Detect which cell encompasses the target text, then output its (x, y) center coordinate. 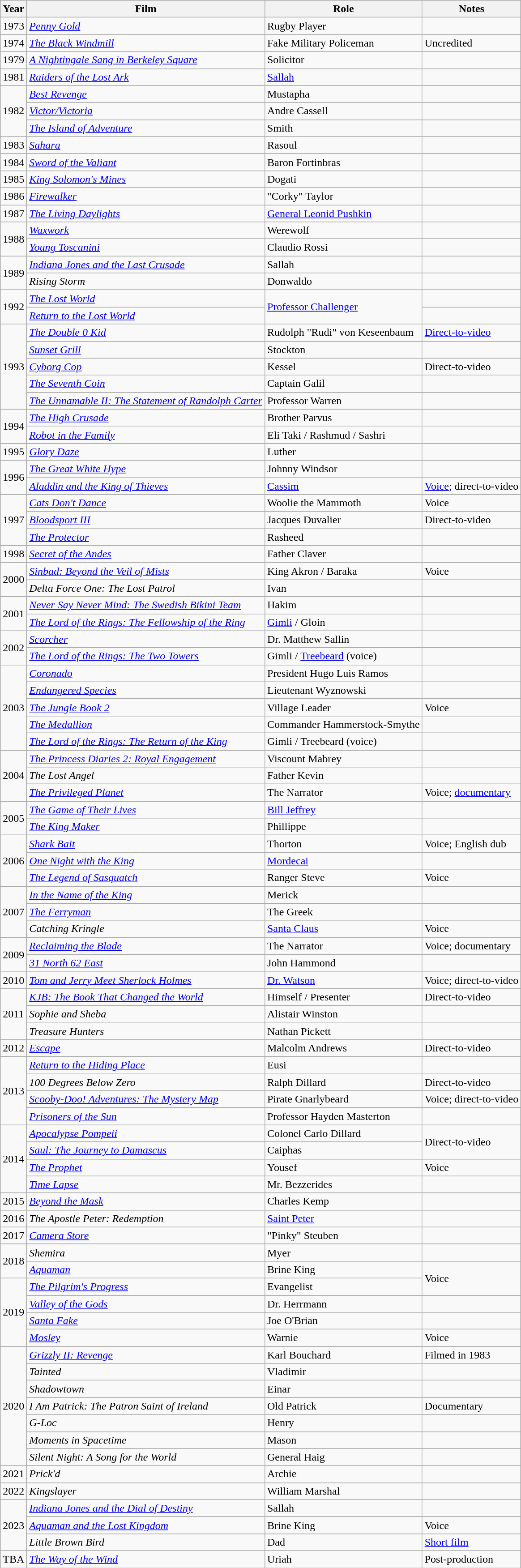
The Pilgrim's Progress (146, 1286)
1982 (13, 111)
Dogati (343, 179)
Young Toscanini (146, 248)
Kingslayer (146, 1491)
Einar (343, 1389)
Apocalypse Pompeii (146, 1133)
The Jungle Book 2 (146, 707)
Dr. Matthew Sallin (343, 639)
Firewalker (146, 196)
Uriah (343, 1559)
Tom and Jerry Meet Sherlock Holmes (146, 980)
Jacques Duvalier (343, 520)
Film (146, 9)
Grizzly II: Revenge (146, 1355)
Woolie the Mammoth (343, 503)
2016 (13, 1218)
Professor Warren (343, 401)
1988 (13, 239)
2009 (13, 954)
Shemira (146, 1252)
In the Name of the King (146, 895)
Ranger Steve (343, 878)
Valley of the Gods (146, 1304)
Nathan Pickett (343, 1031)
Endangered Species (146, 690)
Luther (343, 452)
Year (13, 9)
2020 (13, 1406)
Hakim (343, 605)
Professor Challenger (343, 307)
Fake Military Policeman (343, 43)
Werewolf (343, 231)
Shadowtown (146, 1389)
Father Claver (343, 554)
John Hammond (343, 963)
"Pinky" Steuben (343, 1235)
2001 (13, 614)
Scooby-Doo! Adventures: The Mystery Map (146, 1099)
Charles Kemp (343, 1201)
Dr. Herrmann (343, 1304)
2011 (13, 1014)
I Am Patrick: The Patron Saint of Ireland (146, 1406)
Village Leader (343, 707)
Never Say Never Mind: The Swedish Bikini Team (146, 605)
Kessel (343, 367)
1979 (13, 60)
2018 (13, 1261)
Stockton (343, 350)
Merick (343, 895)
2022 (13, 1491)
Filmed in 1983 (472, 1355)
1998 (13, 554)
2017 (13, 1235)
Rudolph "Rudi" von Keseenbaum (343, 333)
Moments in Spacetime (146, 1440)
1996 (13, 477)
2023 (13, 1525)
Mustapha (343, 94)
Thorton (343, 844)
Ralph Dillard (343, 1082)
Bill Jeffrey (343, 810)
2002 (13, 648)
Escape (146, 1048)
Scorcher (146, 639)
Solicitor (343, 60)
Saul: The Journey to Damascus (146, 1150)
Myer (343, 1252)
The Greek (343, 912)
Cats Don't Dance (146, 503)
1989 (13, 273)
A Nightingale Sang in Berkeley Square (146, 60)
The Great White Hype (146, 469)
Colonel Carlo Dillard (343, 1133)
TBA (13, 1559)
Donwaldo (343, 282)
2014 (13, 1159)
Cyborg Cop (146, 367)
Alistair Winston (343, 1014)
2013 (13, 1091)
Catching Kringle (146, 929)
1981 (13, 77)
Mordecai (343, 861)
King Solomon's Mines (146, 179)
2021 (13, 1474)
Prisoners of the Sun (146, 1116)
Rugby Player (343, 26)
The Ferryman (146, 912)
Evangelist (343, 1286)
Cassim (343, 486)
Role (343, 9)
1987 (13, 214)
Coronado (146, 673)
Return to the Hiding Place (146, 1065)
The High Crusade (146, 418)
Documentary (472, 1406)
Voice; English dub (472, 844)
Post-production (472, 1559)
Glory Daze (146, 452)
Yousef (343, 1167)
Eli Taki / Rashmud / Sashri (343, 435)
Brother Parvus (343, 418)
2004 (13, 776)
The Unnamable II: The Statement of Randolph Carter (146, 401)
The Lord of the Rings: The Fellowship of the Ring (146, 622)
Uncredited (472, 43)
Sophie and Sheba (146, 1014)
Caiphas (343, 1150)
The Seventh Coin (146, 384)
Tainted (146, 1372)
Aquaman and the Lost Kingdom (146, 1525)
Commander Hammerstock-Smythe (343, 724)
The Privileged Planet (146, 793)
2006 (13, 861)
Raiders of the Lost Ark (146, 77)
Treasure Hunters (146, 1031)
Old Patrick (343, 1406)
Joe O'Brian (343, 1321)
The Prophet (146, 1167)
Smith (343, 128)
Best Revenge (146, 94)
The Lord of the Rings: The Two Towers (146, 656)
Malcolm Andrews (343, 1048)
President Hugo Luis Ramos (343, 673)
Sunset Grill (146, 350)
Gimli / Gloin (343, 622)
The Island of Adventure (146, 128)
2019 (13, 1312)
The Way of the Wind (146, 1559)
1974 (13, 43)
Notes (472, 9)
1995 (13, 452)
Captain Galil (343, 384)
2007 (13, 912)
Mason (343, 1440)
Saint Peter (343, 1218)
Vladimir (343, 1372)
2005 (13, 818)
The Living Daylights (146, 214)
Claudio Rossi (343, 248)
Lieutenant Wyznowski (343, 690)
One Night with the King (146, 861)
1994 (13, 426)
Reclaiming the Blade (146, 946)
Secret of the Andes (146, 554)
Rasheed (343, 537)
General Haig (343, 1457)
Short film (472, 1542)
King Akron / Baraka (343, 571)
1985 (13, 179)
1993 (13, 367)
General Leonid Pushkin (343, 214)
Indiana Jones and the Dial of Destiny (146, 1508)
Santa Claus (343, 929)
Bloodsport III (146, 520)
Shark Bait (146, 844)
Rising Storm (146, 282)
Victor/Victoria (146, 111)
Himself / Presenter (343, 997)
Camera Store (146, 1235)
Warnie (343, 1338)
Sword of the Valiant (146, 162)
Father Kevin (343, 776)
The Black Windmill (146, 43)
Pirate Gnarlybeard (343, 1099)
Time Lapse (146, 1184)
"Corky" Taylor (343, 196)
Santa Fake (146, 1321)
Waxwork (146, 231)
Sinbad: Beyond the Veil of Mists (146, 571)
Little Brown Bird (146, 1542)
1986 (13, 196)
100 Degrees Below Zero (146, 1082)
2000 (13, 580)
2012 (13, 1048)
The Legend of Sasquatch (146, 878)
The Protector (146, 537)
Johnny Windsor (343, 469)
The Apostle Peter: Redemption (146, 1218)
Rasoul (343, 145)
Karl Bouchard (343, 1355)
2003 (13, 707)
William Marshal (343, 1491)
Beyond the Mask (146, 1201)
Mosley (146, 1338)
The Lost World (146, 299)
Delta Force One: The Lost Patrol (146, 588)
The Medallion (146, 724)
The Princess Diaries 2: Royal Engagement (146, 759)
Return to the Lost World (146, 316)
Silent Night: A Song for the World (146, 1457)
Penny Gold (146, 26)
1983 (13, 145)
Dr. Watson (343, 980)
Andre Cassell (343, 111)
Aladdin and the King of Thieves (146, 486)
Indiana Jones and the Last Crusade (146, 265)
1992 (13, 307)
31 North 62 East (146, 963)
Mr. Bezzerides (343, 1184)
Henry (343, 1423)
Prick'd (146, 1474)
Baron Fortinbras (343, 162)
Ivan (343, 588)
2010 (13, 980)
Aquaman (146, 1269)
1997 (13, 520)
Phillippe (343, 827)
The Game of Their Lives (146, 810)
1984 (13, 162)
2015 (13, 1201)
Sahara (146, 145)
The King Maker (146, 827)
The Lord of the Rings: The Return of the King (146, 741)
KJB: The Book That Changed the World (146, 997)
G-Loc (146, 1423)
Dad (343, 1542)
Archie (343, 1474)
Eusi (343, 1065)
Viscount Mabrey (343, 759)
Robot in the Family (146, 435)
The Double 0 Kid (146, 333)
1973 (13, 26)
The Lost Angel (146, 776)
Professor Hayden Masterton (343, 1116)
